Locate the cell with the specified text and output its (x, y) center coordinate. 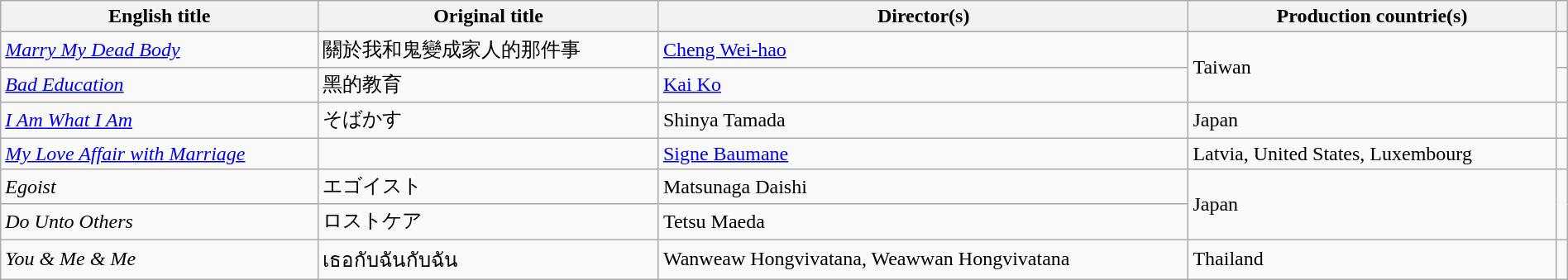
Wanweaw Hongvivatana, Weawwan Hongvivatana (923, 259)
Original title (489, 17)
黑的教育 (489, 84)
Shinya Tamada (923, 121)
Bad Education (160, 84)
Latvia, United States, Luxembourg (1372, 153)
เธอกับฉันกับฉัน (489, 259)
Production countrie(s) (1372, 17)
Egoist (160, 187)
Tetsu Maeda (923, 221)
Cheng Wei-hao (923, 50)
Signe Baumane (923, 153)
My Love Affair with Marriage (160, 153)
Marry My Dead Body (160, 50)
Kai Ko (923, 84)
Matsunaga Daishi (923, 187)
關於我和鬼變成家人的那件事 (489, 50)
You & Me & Me (160, 259)
Director(s) (923, 17)
I Am What I Am (160, 121)
そばかす (489, 121)
English title (160, 17)
ロストケア (489, 221)
エゴイスト (489, 187)
Thailand (1372, 259)
Do Unto Others (160, 221)
Taiwan (1372, 68)
